For the text-containing cell, return its midpoint in [X, Y] coordinate format. 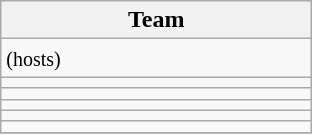
Team [156, 20]
(hosts) [156, 58]
